Pinpoint the cell where the given text exists, returning its (X, Y) midpoint coordinate. 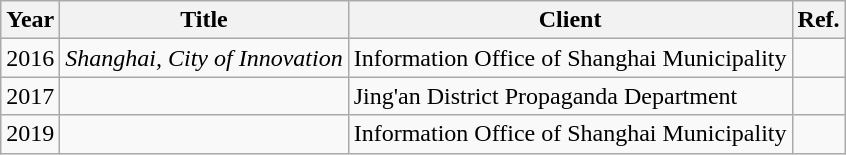
Client (570, 20)
Ref. (818, 20)
Year (30, 20)
2017 (30, 96)
2016 (30, 58)
Title (204, 20)
2019 (30, 134)
Shanghai, City of Innovation (204, 58)
Jing'an District Propaganda Department (570, 96)
